Identify which cell holds the provided text, then report its [X, Y] central coordinate. 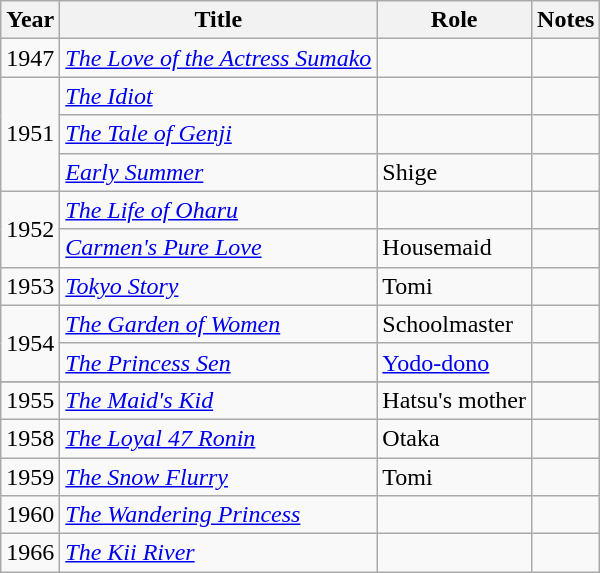
The Loyal 47 Ronin [218, 438]
1951 [30, 134]
Notes [566, 20]
The Tale of Genji [218, 134]
1958 [30, 438]
1953 [30, 286]
Yodo-dono [454, 362]
Role [454, 20]
Housemaid [454, 248]
1959 [30, 477]
The Life of Oharu [218, 210]
The Kii River [218, 553]
Title [218, 20]
1952 [30, 229]
The Love of the Actress Sumako [218, 58]
1947 [30, 58]
1954 [30, 343]
The Wandering Princess [218, 515]
Tokyo Story [218, 286]
The Snow Flurry [218, 477]
Otaka [454, 438]
Schoolmaster [454, 324]
1960 [30, 515]
Early Summer [218, 172]
Hatsu's mother [454, 400]
Carmen's Pure Love [218, 248]
The Princess Sen [218, 362]
1966 [30, 553]
The Idiot [218, 96]
Shige [454, 172]
1955 [30, 400]
Year [30, 20]
The Garden of Women [218, 324]
The Maid's Kid [218, 400]
